Pinpoint the cell where the given text exists, returning its (x, y) midpoint coordinate. 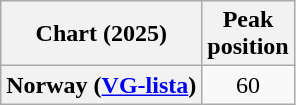
Norway (VG-lista) (102, 85)
Chart (2025) (102, 34)
Peak position (248, 34)
60 (248, 85)
